Identify which cell holds the provided text, then report its [X, Y] central coordinate. 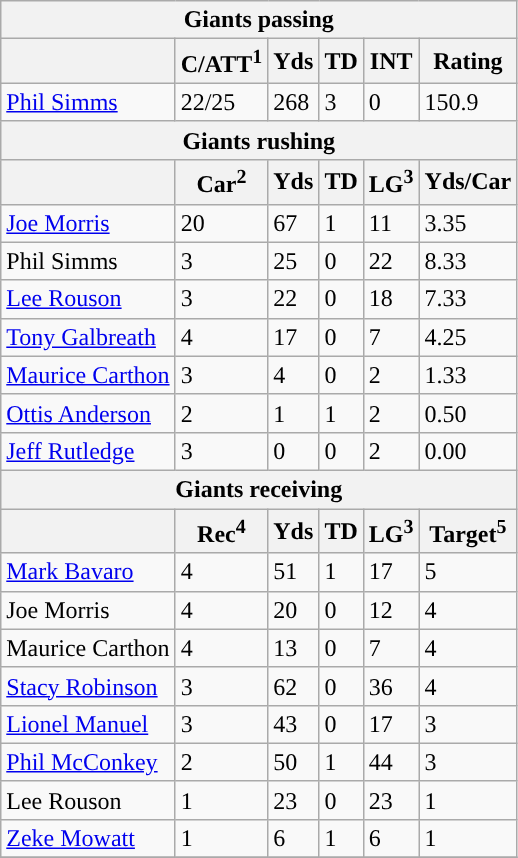
Stacy Robinson [88, 686]
22/25 [222, 102]
8.33 [468, 261]
268 [294, 102]
67 [294, 223]
Ottis Anderson [88, 413]
Giants rushing [259, 140]
Giants receiving [259, 489]
0.50 [468, 413]
Giants passing [259, 20]
13 [294, 648]
INT [391, 62]
Target5 [468, 532]
Rating [468, 62]
12 [391, 610]
5 [468, 572]
25 [294, 261]
0.00 [468, 451]
Phil McConkey [88, 762]
51 [294, 572]
1.33 [468, 375]
Rec4 [222, 532]
62 [294, 686]
Mark Bavaro [88, 572]
150.9 [468, 102]
Car2 [222, 182]
Lionel Manuel [88, 724]
7.33 [468, 299]
3.35 [468, 223]
11 [391, 223]
36 [391, 686]
4.25 [468, 337]
Yds/Car [468, 182]
44 [391, 762]
50 [294, 762]
18 [391, 299]
Tony Galbreath [88, 337]
C/ATT1 [222, 62]
Jeff Rutledge [88, 451]
Zeke Mowatt [88, 839]
43 [294, 724]
